Extract the [X, Y] coordinate from the center of the cell holding the provided text.  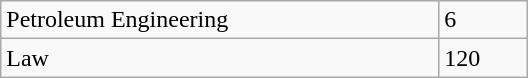
120 [483, 58]
6 [483, 20]
Law [220, 58]
Petroleum Engineering [220, 20]
